Find where the given text appears and provide that cell's center as (x, y) coordinate. 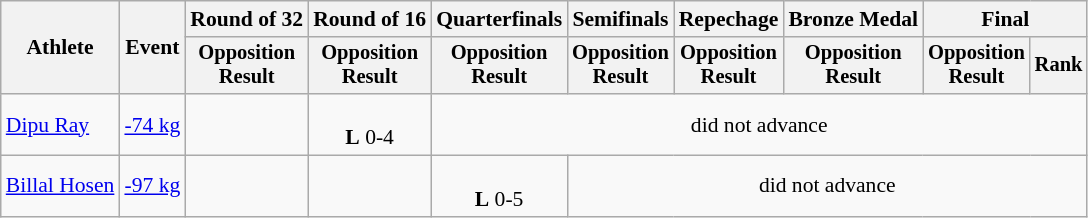
-74 kg (152, 124)
L 0-5 (499, 186)
-97 kg (152, 186)
L 0-4 (370, 124)
Round of 32 (246, 19)
Rank (1059, 66)
Repechage (729, 19)
Athlete (60, 48)
Event (152, 48)
Billal Hosen (60, 186)
Bronze Medal (853, 19)
Round of 16 (370, 19)
Dipu Ray (60, 124)
Final (1005, 19)
Semifinals (620, 19)
Quarterfinals (499, 19)
